Extract the [X, Y] coordinate from the center of the cell holding the provided text.  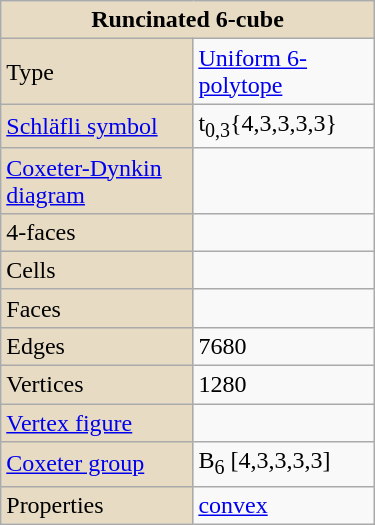
convex [284, 505]
7680 [284, 346]
Runcinated 6-cube [188, 20]
Coxeter-Dynkin diagram [97, 180]
Properties [97, 505]
Vertex figure [97, 423]
1280 [284, 385]
4-faces [97, 232]
Cells [97, 270]
Faces [97, 308]
t0,3{4,3,3,3,3} [284, 126]
Schläfli symbol [97, 126]
Coxeter group [97, 464]
Uniform 6-polytope [284, 72]
Vertices [97, 385]
Edges [97, 346]
B6 [4,3,3,3,3] [284, 464]
Type [97, 72]
